Provide the [x, y] coordinate of the cell's center where the given text is located.  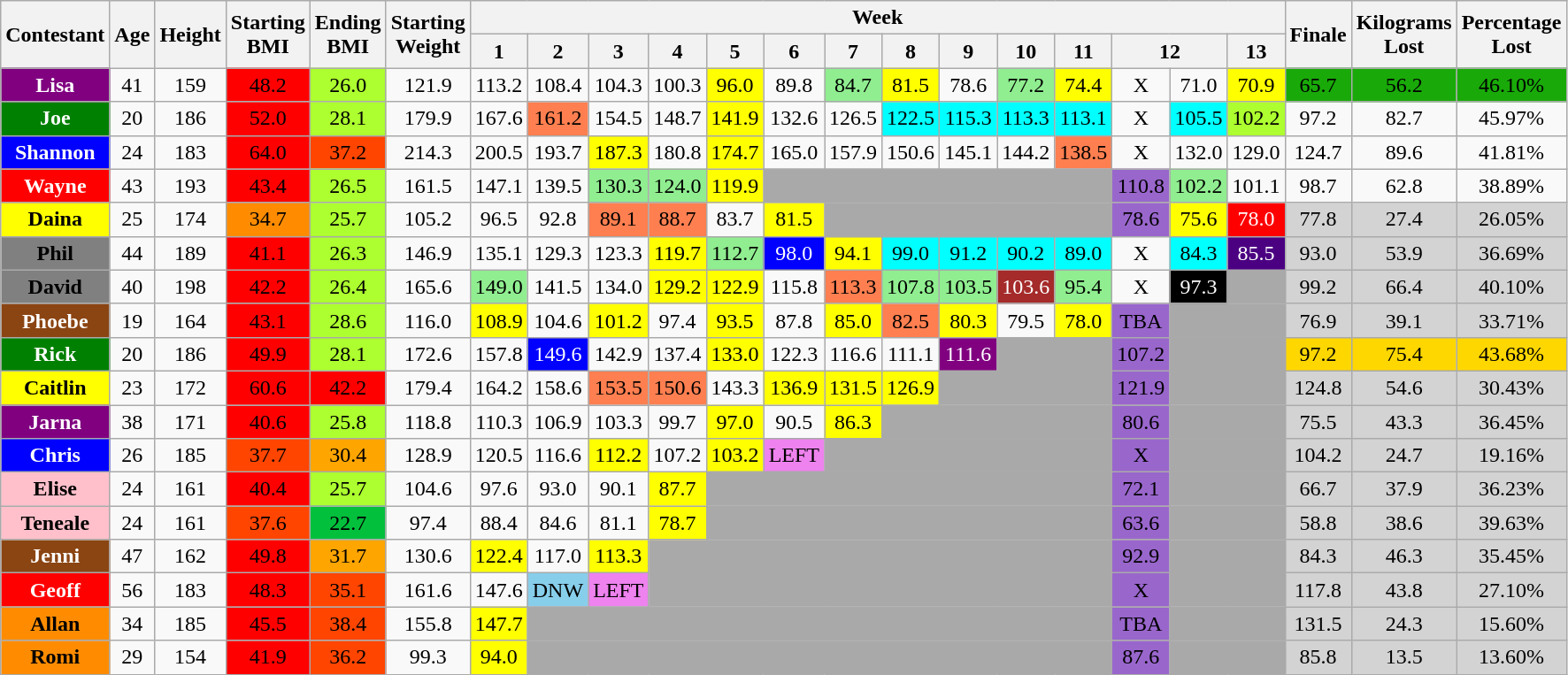
45.5 [267, 624]
Height [190, 35]
113.1 [1083, 119]
53.9 [1403, 253]
38.6 [1403, 523]
214.3 [428, 152]
26.0 [348, 85]
100.3 [678, 85]
48.2 [267, 85]
81.1 [619, 523]
84.6 [557, 523]
89.6 [1403, 152]
124.0 [678, 186]
28.6 [348, 320]
Finale [1318, 35]
43.1 [267, 320]
PercentageLost [1511, 35]
46.3 [1403, 556]
33.71% [1511, 320]
108.9 [499, 320]
41.9 [267, 657]
26.3 [348, 253]
25 [133, 219]
92.8 [557, 219]
99.7 [678, 422]
120.5 [499, 456]
90.1 [619, 489]
145.1 [968, 152]
KilogramsLost [1403, 35]
138.5 [1083, 152]
148.7 [678, 119]
97.0 [734, 422]
98.7 [1318, 186]
161.5 [428, 186]
Allan [55, 624]
149.0 [499, 287]
122.4 [499, 556]
96.0 [734, 85]
41.81% [1511, 152]
49.8 [267, 556]
82.7 [1403, 119]
147.1 [499, 186]
76.9 [1318, 320]
129.3 [557, 253]
174 [190, 219]
Caitlin [55, 387]
15.60% [1511, 624]
DNW [557, 590]
26.5 [348, 186]
43 [133, 186]
62.8 [1403, 186]
Jarna [55, 422]
Daina [55, 219]
85.5 [1257, 253]
179.9 [428, 119]
77.2 [1026, 85]
63.6 [1141, 523]
26 [133, 456]
39.63% [1511, 523]
34.7 [267, 219]
149.6 [557, 354]
4 [678, 51]
110.3 [499, 422]
135.1 [499, 253]
99.0 [911, 253]
130.6 [428, 556]
103.6 [1026, 287]
141.9 [734, 119]
Phoebe [55, 320]
88.4 [499, 523]
75.6 [1198, 219]
172 [190, 387]
7 [853, 51]
79.5 [1026, 320]
97.3 [1198, 287]
75.5 [1318, 422]
106.9 [557, 422]
119.9 [734, 186]
38.4 [348, 624]
96.5 [499, 219]
144.2 [1026, 152]
13.60% [1511, 657]
72.1 [1141, 489]
89.1 [619, 219]
157.9 [853, 152]
26.4 [348, 287]
56.2 [1403, 85]
80.3 [968, 320]
83.7 [734, 219]
29 [133, 657]
77.8 [1318, 219]
13.5 [1403, 657]
40.6 [267, 422]
StartingBMI [267, 35]
124.7 [1318, 152]
118.8 [428, 422]
133.0 [734, 354]
71.0 [1198, 85]
34 [133, 624]
Joe [55, 119]
58.8 [1318, 523]
111.6 [968, 354]
153.5 [619, 387]
108.4 [557, 85]
99.3 [428, 657]
78.7 [678, 523]
82.5 [911, 320]
10 [1026, 51]
139.5 [557, 186]
30.4 [348, 456]
158.6 [557, 387]
179.4 [428, 387]
132.6 [794, 119]
193 [190, 186]
Geoff [55, 590]
142.9 [619, 354]
27.10% [1511, 590]
146.9 [428, 253]
103.3 [619, 422]
101.1 [1257, 186]
13 [1257, 51]
103.5 [968, 287]
Teneale [55, 523]
147.7 [499, 624]
43.3 [1403, 422]
141.5 [557, 287]
45.97% [1511, 119]
11 [1083, 51]
Age [133, 35]
174.7 [734, 152]
107.8 [911, 287]
EndingBMI [348, 35]
189 [190, 253]
37.7 [267, 456]
126.5 [853, 119]
91.2 [968, 253]
24.3 [1403, 624]
6 [794, 51]
80.6 [1141, 422]
37.2 [348, 152]
75.4 [1403, 354]
12 [1170, 51]
110.8 [1141, 186]
43.8 [1403, 590]
89.0 [1083, 253]
94.0 [499, 657]
35.1 [348, 590]
47 [133, 556]
167.6 [499, 119]
66.7 [1318, 489]
65.7 [1318, 85]
30.43% [1511, 387]
92.9 [1141, 556]
112.7 [734, 253]
134.0 [619, 287]
38 [133, 422]
122.5 [911, 119]
74.4 [1083, 85]
165.0 [794, 152]
Wayne [55, 186]
52.0 [267, 119]
123.3 [619, 253]
37.9 [1403, 489]
87.8 [794, 320]
84.7 [853, 85]
132.0 [1198, 152]
154.5 [619, 119]
93.5 [734, 320]
87.7 [678, 489]
98.0 [794, 253]
161.6 [428, 590]
157.8 [499, 354]
88.7 [678, 219]
56 [133, 590]
87.6 [1141, 657]
165.6 [428, 287]
Rick [55, 354]
115.8 [794, 287]
40.4 [267, 489]
Elise [55, 489]
137.4 [678, 354]
103.2 [734, 456]
40.10% [1511, 287]
86.3 [853, 422]
122.3 [794, 354]
89.8 [794, 85]
180.8 [678, 152]
99.2 [1318, 287]
94.1 [853, 253]
66.4 [1403, 287]
101.2 [619, 320]
48.3 [267, 590]
111.1 [911, 354]
104.3 [619, 85]
41 [133, 85]
112.2 [619, 456]
119.7 [678, 253]
David [55, 287]
105.5 [1198, 119]
90.5 [794, 422]
19 [133, 320]
95.4 [1083, 287]
193.7 [557, 152]
54.6 [1403, 387]
171 [190, 422]
162 [190, 556]
Phil [55, 253]
147.6 [499, 590]
39.1 [1403, 320]
172.6 [428, 354]
StartingWeight [428, 35]
2 [557, 51]
43.68% [1511, 354]
27.4 [1403, 219]
161.2 [557, 119]
22.7 [348, 523]
36.2 [348, 657]
Jenni [55, 556]
187.3 [619, 152]
19.16% [1511, 456]
Shannon [55, 152]
1 [499, 51]
24.7 [1403, 456]
164 [190, 320]
49.9 [267, 354]
31.7 [348, 556]
44 [133, 253]
122.9 [734, 287]
60.6 [267, 387]
129.0 [1257, 152]
130.3 [619, 186]
115.3 [968, 119]
41.1 [267, 253]
64.0 [267, 152]
85.0 [853, 320]
26.05% [1511, 219]
154 [190, 657]
129.2 [678, 287]
Contestant [55, 35]
40 [133, 287]
85.8 [1318, 657]
113.2 [499, 85]
70.9 [1257, 85]
8 [911, 51]
Week [878, 18]
143.3 [734, 387]
Romi [55, 657]
38.89% [1511, 186]
126.9 [911, 387]
104.2 [1318, 456]
5 [734, 51]
23 [133, 387]
159 [190, 85]
Chris [55, 456]
43.4 [267, 186]
36.45% [1511, 422]
Lisa [55, 85]
116.0 [428, 320]
105.2 [428, 219]
128.9 [428, 456]
198 [190, 287]
90.2 [1026, 253]
9 [968, 51]
37.6 [267, 523]
97.6 [499, 489]
3 [619, 51]
155.8 [428, 624]
136.9 [794, 387]
35.45% [1511, 556]
200.5 [499, 152]
36.23% [1511, 489]
36.69% [1511, 253]
25.8 [348, 422]
117.8 [1318, 590]
164.2 [499, 387]
117.0 [557, 556]
124.8 [1318, 387]
46.10% [1511, 85]
